Detect which cell encompasses the target text, then output its (x, y) center coordinate. 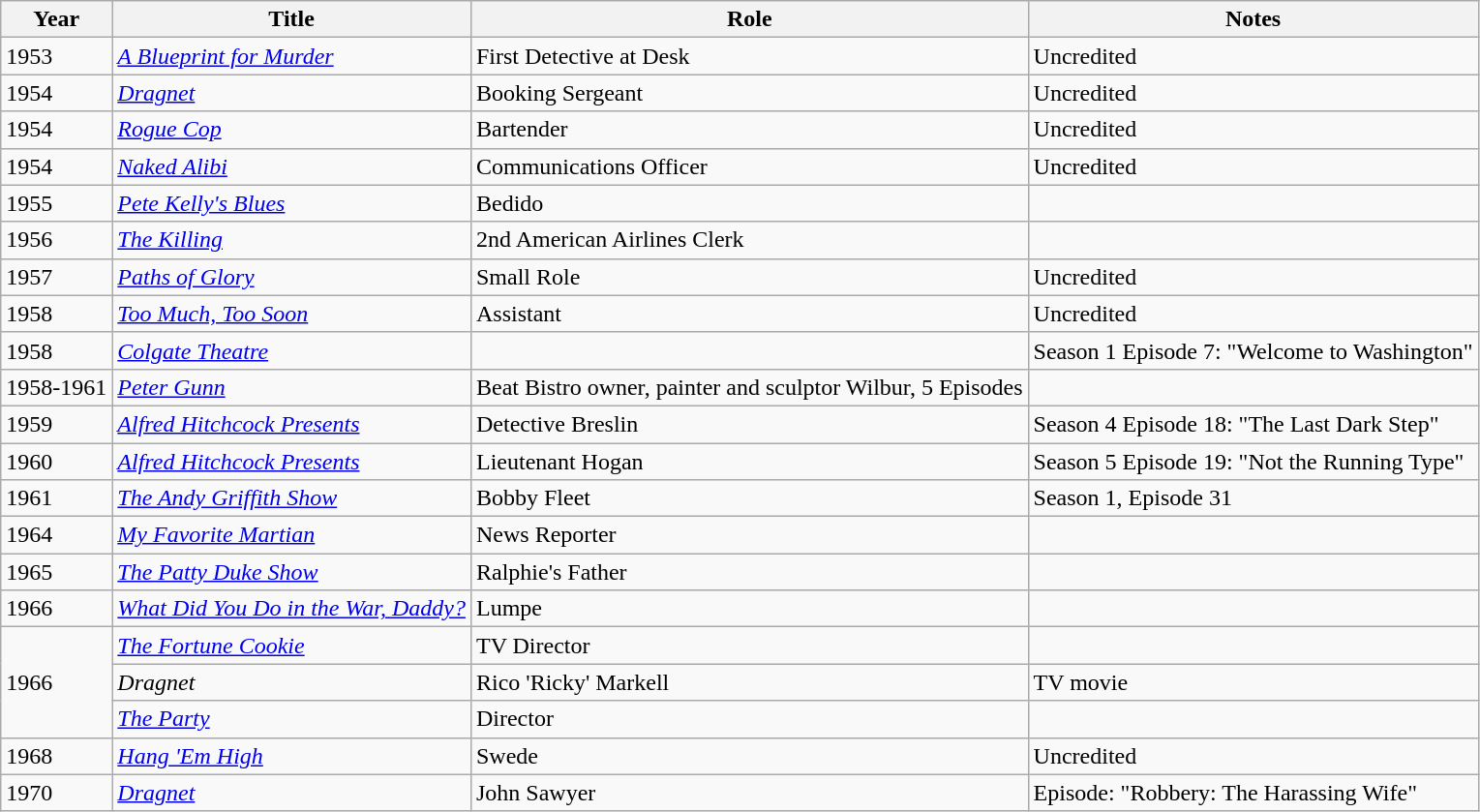
Assistant (749, 314)
1964 (56, 535)
1965 (56, 572)
Paths of Glory (292, 277)
Title (292, 19)
Rogue Cop (292, 130)
Role (749, 19)
The Killing (292, 240)
1958-1961 (56, 387)
Season 4 Episode 18: "The Last Dark Step" (1253, 424)
Booking Sergeant (749, 93)
Bedido (749, 203)
Peter Gunn (292, 387)
1960 (56, 462)
1970 (56, 793)
Small Role (749, 277)
My Favorite Martian (292, 535)
Director (749, 719)
Bobby Fleet (749, 498)
Lieutenant Hogan (749, 462)
1957 (56, 277)
The Andy Griffith Show (292, 498)
Too Much, Too Soon (292, 314)
Lumpe (749, 609)
1959 (56, 424)
1955 (56, 203)
John Sawyer (749, 793)
Bartender (749, 130)
Episode: "Robbery: The Harassing Wife" (1253, 793)
News Reporter (749, 535)
Beat Bistro owner, painter and sculptor Wilbur, 5 Episodes (749, 387)
2nd American Airlines Clerk (749, 240)
1961 (56, 498)
1953 (56, 56)
Notes (1253, 19)
TV Director (749, 646)
The Fortune Cookie (292, 646)
Naked Alibi (292, 166)
Pete Kelly's Blues (292, 203)
Year (56, 19)
TV movie (1253, 682)
Rico 'Ricky' Markell (749, 682)
1968 (56, 756)
Season 5 Episode 19: "Not the Running Type" (1253, 462)
A Blueprint for Murder (292, 56)
1956 (56, 240)
Communications Officer (749, 166)
The Patty Duke Show (292, 572)
Detective Breslin (749, 424)
Hang 'Em High (292, 756)
Ralphie's Father (749, 572)
Season 1, Episode 31 (1253, 498)
Season 1 Episode 7: "Welcome to Washington" (1253, 350)
Swede (749, 756)
The Party (292, 719)
What Did You Do in the War, Daddy? (292, 609)
First Detective at Desk (749, 56)
Colgate Theatre (292, 350)
